Pinpoint the cell where the given text exists, returning its (X, Y) midpoint coordinate. 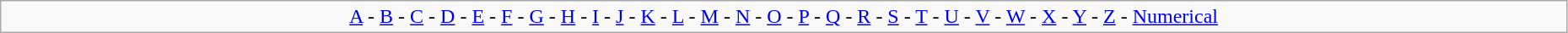
A - B - C - D - E - F - G - H - I - J - K - L - M - N - O - P - Q - R - S - T - U - V - W - X - Y - Z - Numerical (784, 17)
